Scan for the cell matching the given text and deliver its (x, y) coordinate at center. 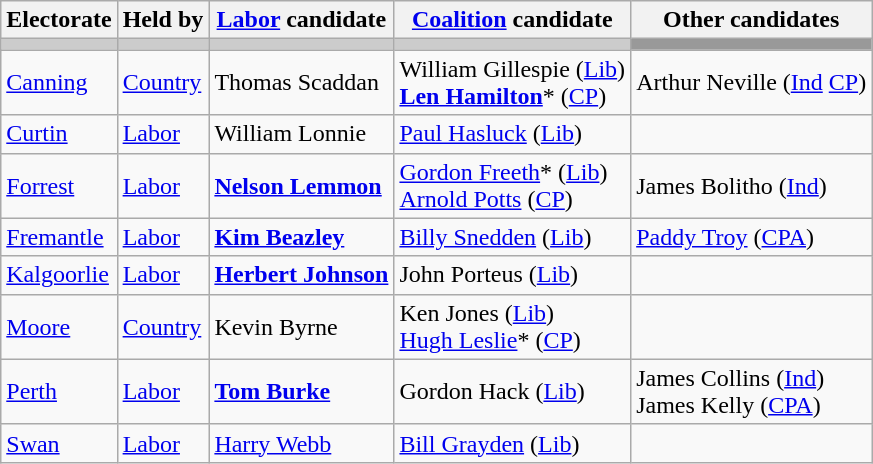
Canning (59, 82)
Held by (163, 20)
Kim Beazley (302, 237)
William Gillespie (Lib)Len Hamilton* (CP) (512, 82)
Kalgoorlie (59, 275)
Billy Snedden (Lib) (512, 237)
Paul Hasluck (Lib) (512, 134)
Electorate (59, 20)
Paddy Troy (CPA) (752, 237)
Swan (59, 443)
Moore (59, 326)
Coalition candidate (512, 20)
Gordon Freeth* (Lib)Arnold Potts (CP) (512, 186)
William Lonnie (302, 134)
Other candidates (752, 20)
Ken Jones (Lib)Hugh Leslie* (CP) (512, 326)
Curtin (59, 134)
Kevin Byrne (302, 326)
James Bolitho (Ind) (752, 186)
Harry Webb (302, 443)
Herbert Johnson (302, 275)
Tom Burke (302, 392)
Nelson Lemmon (302, 186)
James Collins (Ind)James Kelly (CPA) (752, 392)
John Porteus (Lib) (512, 275)
Perth (59, 392)
Fremantle (59, 237)
Forrest (59, 186)
Labor candidate (302, 20)
Arthur Neville (Ind CP) (752, 82)
Gordon Hack (Lib) (512, 392)
Bill Grayden (Lib) (512, 443)
Thomas Scaddan (302, 82)
